Search for the cell housing the specified text and yield its (x, y) center coordinate. 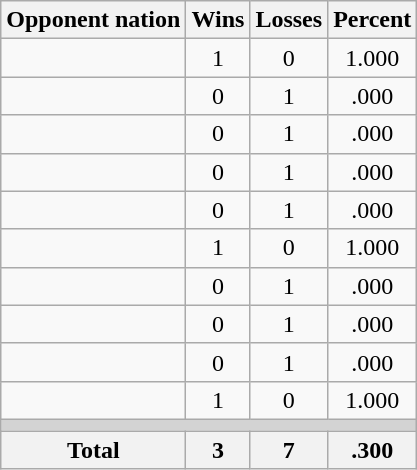
Percent (372, 20)
Losses (289, 20)
7 (289, 449)
Total (94, 449)
.300 (372, 449)
3 (218, 449)
Wins (218, 20)
Opponent nation (94, 20)
